Pinpoint the cell where the given text exists, returning its [X, Y] midpoint coordinate. 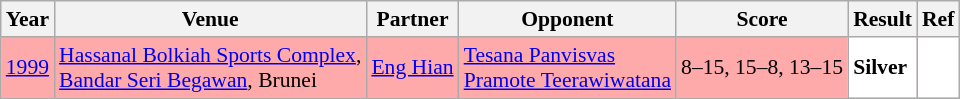
Score [762, 19]
Tesana Panvisvas Pramote Teerawiwatana [568, 68]
Eng Hian [412, 68]
8–15, 15–8, 13–15 [762, 68]
1999 [28, 68]
Hassanal Bolkiah Sports Complex,Bandar Seri Begawan, Brunei [210, 68]
Venue [210, 19]
Silver [882, 68]
Partner [412, 19]
Year [28, 19]
Result [882, 19]
Opponent [568, 19]
Ref [938, 19]
